Determine the [X, Y] coordinate at the center of the cell enclosing the given text.  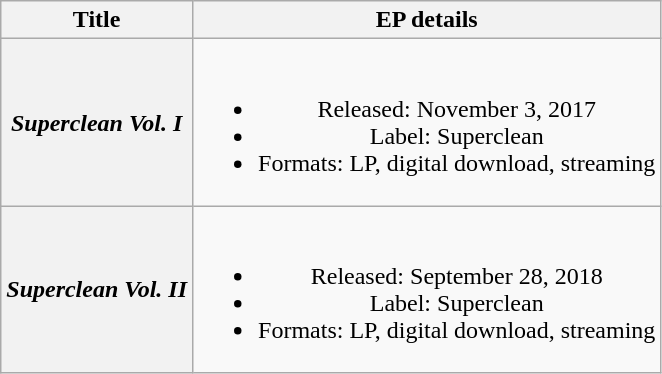
Released: November 3, 2017Label: SupercleanFormats: LP, digital download, streaming [427, 122]
Superclean Vol. II [97, 290]
Superclean Vol. I [97, 122]
Released: September 28, 2018Label: SupercleanFormats: LP, digital download, streaming [427, 290]
EP details [427, 20]
Title [97, 20]
